Extract the (X, Y) coordinate from the center of the cell holding the provided text.  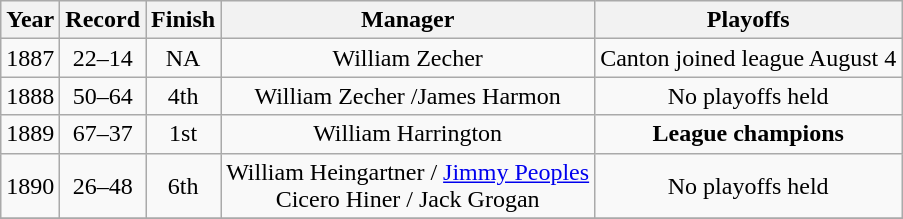
6th (184, 186)
Manager (408, 20)
Record (103, 20)
William Zecher (408, 58)
1890 (30, 186)
Canton joined league August 4 (748, 58)
67–37 (103, 134)
4th (184, 96)
50–64 (103, 96)
22–14 (103, 58)
Finish (184, 20)
1st (184, 134)
William Heingartner / Jimmy Peoples Cicero Hiner / Jack Grogan (408, 186)
1888 (30, 96)
Year (30, 20)
Playoffs (748, 20)
William Zecher /James Harmon (408, 96)
26–48 (103, 186)
1889 (30, 134)
League champions (748, 134)
1887 (30, 58)
NA (184, 58)
William Harrington (408, 134)
